Extract the [X, Y] coordinate from the center of the cell holding the provided text.  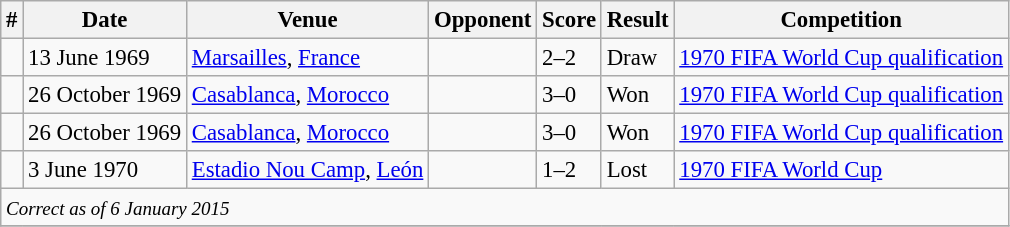
Opponent [483, 20]
Score [570, 20]
3 June 1970 [105, 170]
13 June 1969 [105, 58]
Estadio Nou Camp, León [307, 170]
Date [105, 20]
Correct as of 6 January 2015 [505, 208]
Competition [841, 20]
1–2 [570, 170]
Result [638, 20]
Draw [638, 58]
Lost [638, 170]
1970 FIFA World Cup [841, 170]
Marsailles, France [307, 58]
Venue [307, 20]
2–2 [570, 58]
# [12, 20]
